Detect which cell encompasses the target text, then output its (X, Y) center coordinate. 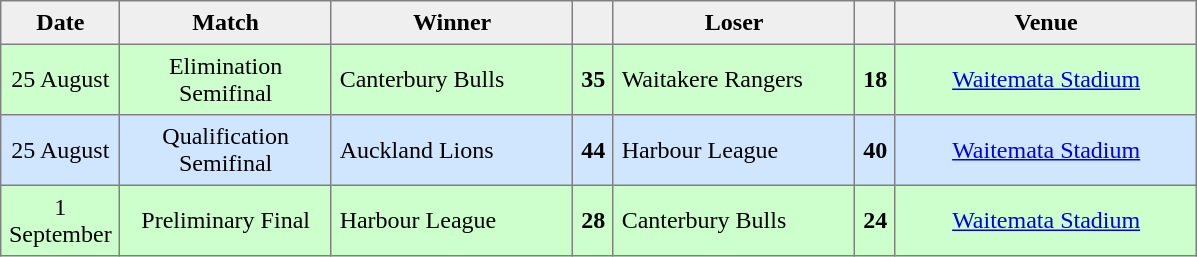
Venue (1046, 23)
35 (593, 79)
40 (875, 150)
Preliminary Final (226, 220)
Loser (734, 23)
Date (60, 23)
Waitakere Rangers (734, 79)
Winner (452, 23)
Match (226, 23)
1 September (60, 220)
Qualification Semifinal (226, 150)
28 (593, 220)
Auckland Lions (452, 150)
44 (593, 150)
24 (875, 220)
18 (875, 79)
Elimination Semifinal (226, 79)
